Identify which cell holds the provided text, then report its [x, y] central coordinate. 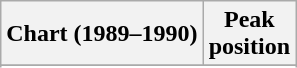
Peakposition [249, 34]
Chart (1989–1990) [102, 34]
